Return (X, Y) of the center of cell containing provided text 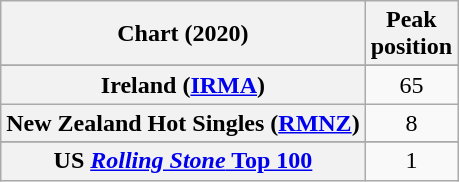
Peakposition (411, 34)
1 (411, 161)
Ireland (IRMA) (183, 85)
8 (411, 123)
New Zealand Hot Singles (RMNZ) (183, 123)
US Rolling Stone Top 100 (183, 161)
Chart (2020) (183, 34)
65 (411, 85)
